From the cell containing the given text, extract its center point as [x, y] coordinate. 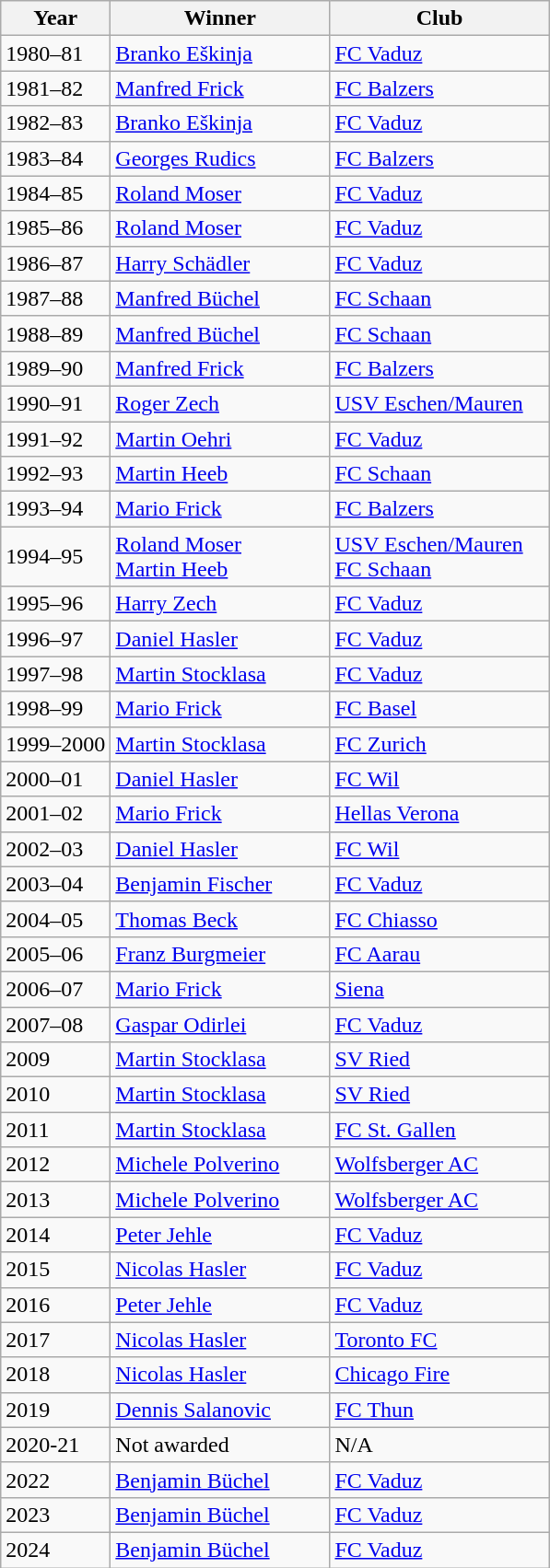
2009 [55, 1060]
1983–84 [55, 158]
1987–88 [55, 298]
2006–07 [55, 989]
1980–81 [55, 53]
1985–86 [55, 228]
Winner [220, 18]
1999–2000 [55, 744]
Dennis Salanovic [220, 1410]
1991–92 [55, 439]
2005–06 [55, 954]
1990–91 [55, 403]
FC St. Gallen [439, 1130]
Benjamin Fischer [220, 884]
1998–99 [55, 709]
2020-21 [55, 1445]
Harry Schädler [220, 263]
Club [439, 18]
1993–94 [55, 509]
Hellas Verona [439, 814]
Georges Rudics [220, 158]
Martin Heeb [220, 474]
2019 [55, 1410]
2015 [55, 1270]
1994–95 [55, 556]
1997–98 [55, 674]
Not awarded [220, 1445]
Year [55, 18]
Franz Burgmeier [220, 954]
1996–97 [55, 639]
USV Eschen/Mauren FC Schaan [439, 556]
FC Basel [439, 709]
2000–01 [55, 779]
FC Thun [439, 1410]
Siena [439, 989]
2010 [55, 1095]
1986–87 [55, 263]
Harry Zech [220, 604]
2018 [55, 1375]
FC Zurich [439, 744]
1981–82 [55, 88]
2001–02 [55, 814]
2013 [55, 1200]
2007–08 [55, 1025]
2004–05 [55, 919]
Roland MoserMartin Heeb [220, 556]
2023 [55, 1515]
2012 [55, 1165]
2002–03 [55, 849]
2024 [55, 1550]
2016 [55, 1305]
1989–90 [55, 368]
2017 [55, 1340]
1988–89 [55, 333]
Thomas Beck [220, 919]
Toronto FC [439, 1340]
2011 [55, 1130]
1995–96 [55, 604]
2003–04 [55, 884]
Gaspar Odirlei [220, 1025]
Roger Zech [220, 403]
Chicago Fire [439, 1375]
1982–83 [55, 123]
2014 [55, 1235]
USV Eschen/Mauren [439, 403]
Martin Oehri [220, 439]
FC Aarau [439, 954]
N/A [439, 1445]
1984–85 [55, 193]
1992–93 [55, 474]
FC Chiasso [439, 919]
2022 [55, 1480]
